Search for the cell housing the specified text and yield its [x, y] center coordinate. 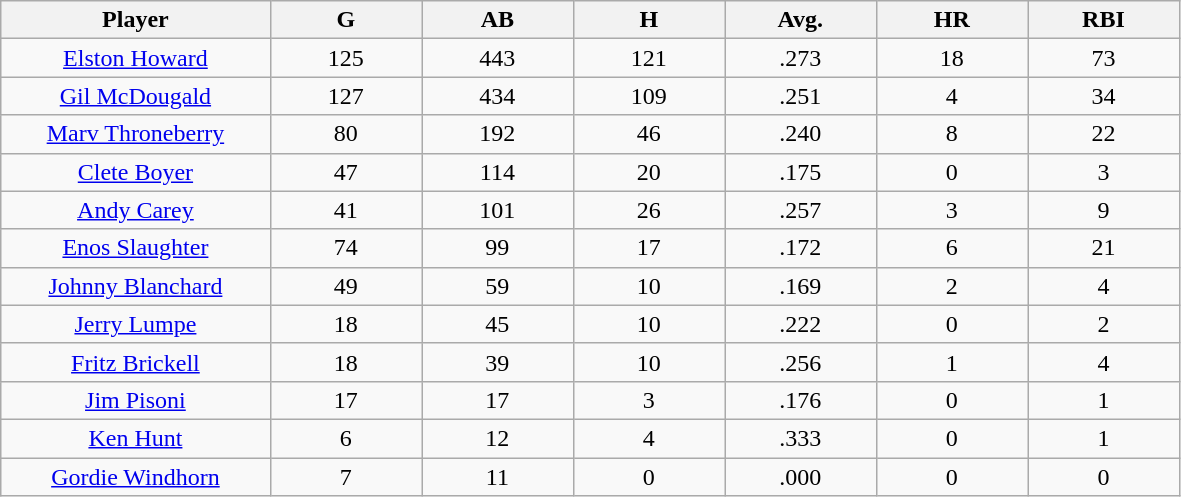
G [346, 20]
26 [649, 210]
AB [498, 20]
8 [952, 134]
Marv Throneberry [136, 134]
Jim Pisoni [136, 400]
Player [136, 20]
Gordie Windhorn [136, 477]
80 [346, 134]
Johnny Blanchard [136, 286]
Enos Slaughter [136, 248]
41 [346, 210]
Andy Carey [136, 210]
22 [1104, 134]
21 [1104, 248]
.222 [801, 324]
Jerry Lumpe [136, 324]
.257 [801, 210]
20 [649, 172]
.240 [801, 134]
9 [1104, 210]
434 [498, 96]
Avg. [801, 20]
Elston Howard [136, 58]
74 [346, 248]
99 [498, 248]
Ken Hunt [136, 438]
H [649, 20]
Fritz Brickell [136, 362]
45 [498, 324]
443 [498, 58]
.176 [801, 400]
34 [1104, 96]
12 [498, 438]
Gil McDougald [136, 96]
127 [346, 96]
.000 [801, 477]
.256 [801, 362]
47 [346, 172]
192 [498, 134]
.333 [801, 438]
.251 [801, 96]
73 [1104, 58]
11 [498, 477]
Clete Boyer [136, 172]
114 [498, 172]
59 [498, 286]
121 [649, 58]
46 [649, 134]
.169 [801, 286]
125 [346, 58]
39 [498, 362]
.273 [801, 58]
RBI [1104, 20]
.175 [801, 172]
101 [498, 210]
109 [649, 96]
7 [346, 477]
HR [952, 20]
49 [346, 286]
.172 [801, 248]
